Return [X, Y] of the center of cell containing provided text 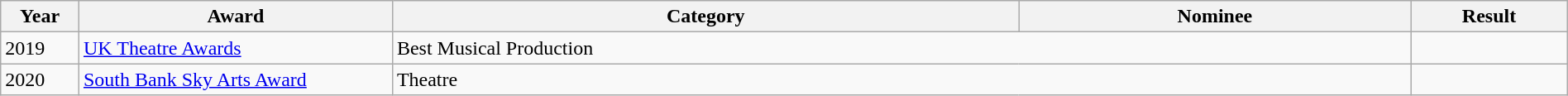
South Bank Sky Arts Award [235, 79]
Category [705, 17]
Result [1489, 17]
Award [235, 17]
2019 [40, 48]
UK Theatre Awards [235, 48]
2020 [40, 79]
Year [40, 17]
Nominee [1215, 17]
Theatre [901, 79]
Best Musical Production [901, 48]
